From the cell containing the given text, extract its center point as (x, y) coordinate. 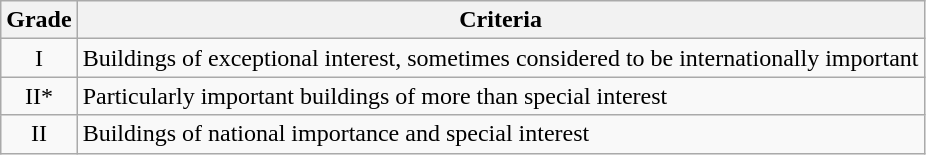
Grade (39, 20)
II* (39, 96)
I (39, 58)
Buildings of exceptional interest, sometimes considered to be internationally important (500, 58)
II (39, 134)
Particularly important buildings of more than special interest (500, 96)
Criteria (500, 20)
Buildings of national importance and special interest (500, 134)
